Determine the (x, y) coordinate at the center of the cell enclosing the given text.  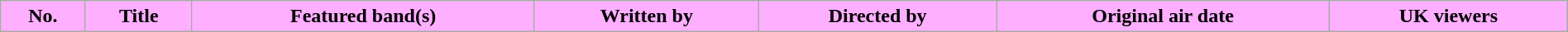
Written by (647, 16)
Title (139, 16)
Original air date (1163, 16)
Directed by (878, 16)
Featured band(s) (362, 16)
No. (43, 16)
UK viewers (1449, 16)
